From the cell containing the given text, extract its center point as (x, y) coordinate. 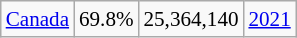
Canada (38, 18)
2021 (269, 18)
25,364,140 (192, 18)
69.8% (106, 18)
